Locate the cell with the specified text and output its (x, y) center coordinate. 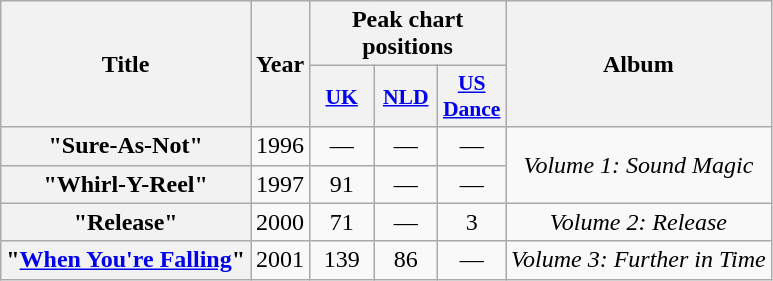
"Whirl-Y-Reel" (126, 184)
139 (342, 260)
2001 (280, 260)
91 (342, 184)
Peak chart positions (408, 34)
Year (280, 64)
2000 (280, 222)
Volume 1: Sound Magic (639, 165)
1997 (280, 184)
UK (342, 96)
"When You're Falling" (126, 260)
Volume 3: Further in Time (639, 260)
"Release" (126, 222)
86 (406, 260)
Volume 2: Release (639, 222)
NLD (406, 96)
1996 (280, 146)
3 (472, 222)
USDance (472, 96)
Album (639, 64)
71 (342, 222)
Title (126, 64)
"Sure-As-Not" (126, 146)
